Determine the [x, y] coordinate at the center of the cell enclosing the given text.  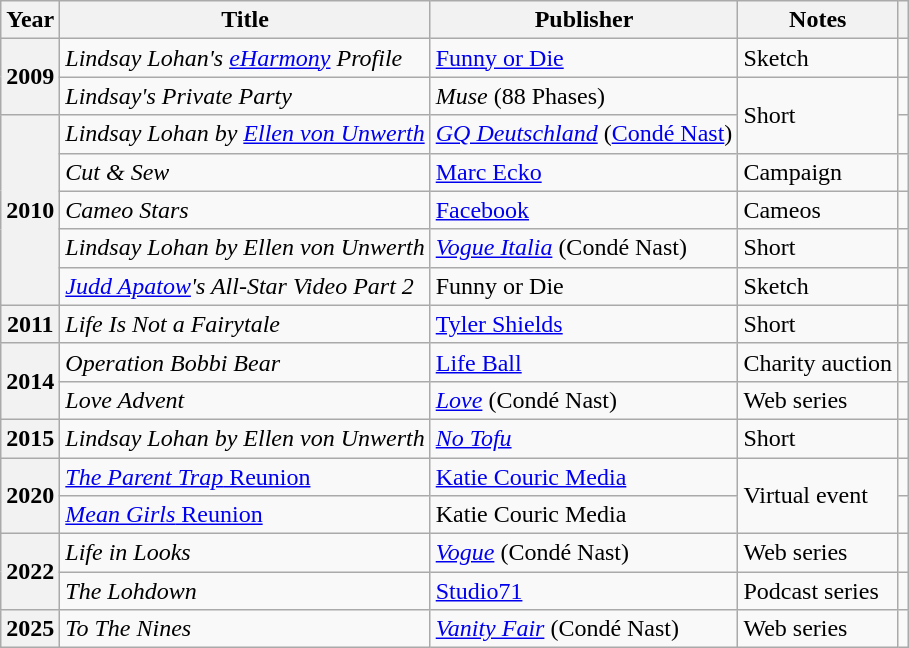
Campaign [818, 172]
2011 [30, 324]
Virtual event [818, 496]
Life Ball [584, 362]
Life in Looks [245, 553]
Notes [818, 20]
No Tofu [584, 438]
Muse (88 Phases) [584, 96]
Love (Condé Nast) [584, 400]
2020 [30, 496]
Charity auction [818, 362]
Podcast series [818, 591]
Vanity Fair (Condé Nast) [584, 629]
Tyler Shields [584, 324]
Studio71 [584, 591]
2015 [30, 438]
Operation Bobbi Bear [245, 362]
Love Advent [245, 400]
Vogue (Condé Nast) [584, 553]
Vogue Italia (Condé Nast) [584, 248]
Cameos [818, 210]
Facebook [584, 210]
Lindsay Lohan's eHarmony Profile [245, 58]
Cameo Stars [245, 210]
GQ Deutschland (Condé Nast) [584, 134]
Mean Girls Reunion [245, 515]
Judd Apatow's All-Star Video Part 2 [245, 286]
The Lohdown [245, 591]
Year [30, 20]
Marc Ecko [584, 172]
Lindsay's Private Party [245, 96]
Life Is Not a Fairytale [245, 324]
The Parent Trap Reunion [245, 477]
Title [245, 20]
To The Nines [245, 629]
2022 [30, 572]
Publisher [584, 20]
2025 [30, 629]
2009 [30, 77]
2010 [30, 210]
Cut & Sew [245, 172]
2014 [30, 381]
